Output the (x, y) coordinate of the center of the cell containing the given text.  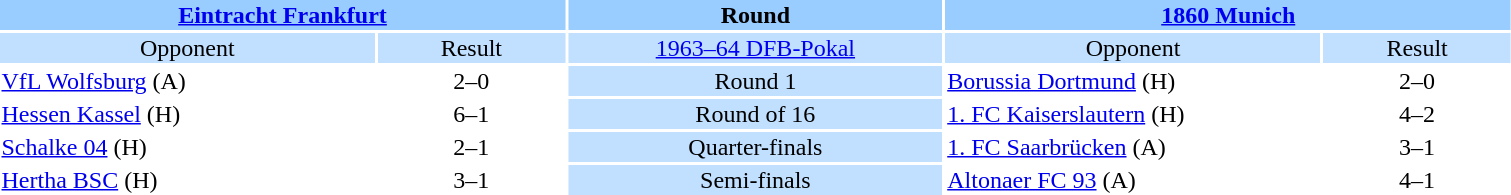
Hessen Kassel (H) (188, 114)
1860 Munich (1228, 15)
Altonaer FC 93 (A) (1134, 180)
Borussia Dortmund (H) (1134, 81)
1. FC Saarbrücken (A) (1134, 147)
Quarter-finals (756, 147)
6–1 (472, 114)
Round of 16 (756, 114)
Semi-finals (756, 180)
Schalke 04 (H) (188, 147)
4–1 (1416, 180)
VfL Wolfsburg (A) (188, 81)
Round (756, 15)
2–1 (472, 147)
4–2 (1416, 114)
1963–64 DFB-Pokal (756, 48)
Eintracht Frankfurt (282, 15)
1. FC Kaiserslautern (H) (1134, 114)
Hertha BSC (H) (188, 180)
Round 1 (756, 81)
